Provide the [x, y] coordinate of the cell's center where the given text is located.  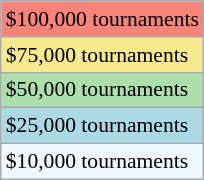
$25,000 tournaments [102, 126]
$50,000 tournaments [102, 90]
$100,000 tournaments [102, 19]
$75,000 tournaments [102, 55]
$10,000 tournaments [102, 162]
